Determine the (x, y) coordinate at the center of the cell enclosing the given text.  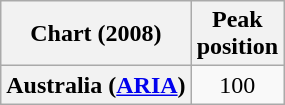
Australia (ARIA) (96, 85)
100 (237, 85)
Peakposition (237, 34)
Chart (2008) (96, 34)
